Locate the cell with the specified text and output its [x, y] center coordinate. 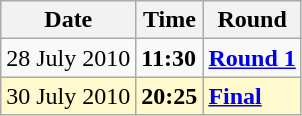
Time [170, 20]
Date [68, 20]
11:30 [170, 58]
30 July 2010 [68, 96]
Final [252, 96]
Round [252, 20]
20:25 [170, 96]
28 July 2010 [68, 58]
Round 1 [252, 58]
